Provide the (x, y) coordinate of the cell's center where the given text is located.  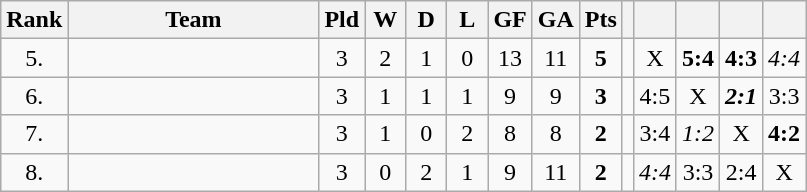
D (426, 20)
Pld (342, 20)
13 (510, 58)
2:4 (742, 172)
5. (34, 58)
L (468, 20)
7. (34, 134)
GA (556, 20)
6. (34, 96)
W (386, 20)
1:2 (698, 134)
8. (34, 172)
Rank (34, 20)
Pts (600, 20)
4:3 (742, 58)
2:1 (742, 96)
5 (600, 58)
4:2 (784, 134)
5:4 (698, 58)
4:5 (654, 96)
3:4 (654, 134)
Team (194, 20)
GF (510, 20)
